Output the (X, Y) coordinate of the center of the cell containing the given text.  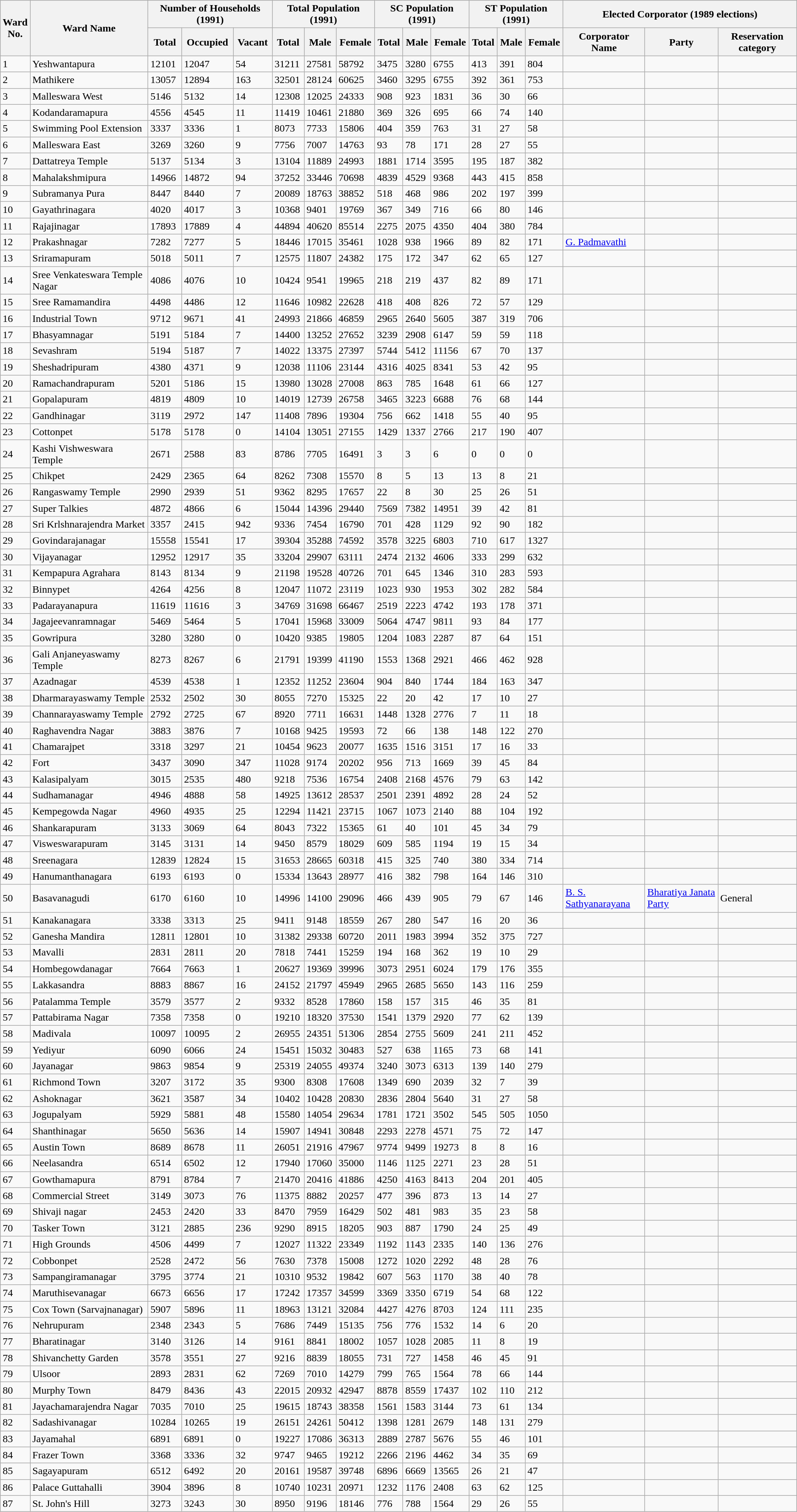
5137 (165, 161)
2293 (389, 1131)
2292 (450, 1260)
3015 (165, 779)
1272 (389, 1260)
31211 (288, 64)
437 (450, 280)
66467 (355, 605)
1281 (417, 1423)
593 (544, 573)
11619 (165, 605)
25319 (288, 1066)
Sampangiramanagar (89, 1277)
Bhasyamnagar (89, 335)
18029 (355, 844)
1146 (389, 1163)
20416 (320, 1179)
4020 (165, 209)
17357 (320, 1293)
17608 (355, 1082)
13565 (450, 1471)
204 (483, 1179)
4025 (417, 367)
15570 (355, 476)
4250 (389, 1179)
10420 (288, 638)
942 (253, 525)
1553 (389, 660)
Jayachamarajendra Nagar (89, 1406)
4498 (165, 302)
5186 (208, 383)
8267 (208, 660)
110 (511, 1390)
Austin Town (89, 1147)
8043 (288, 828)
Lakkasandra (89, 985)
7733 (320, 129)
15968 (320, 622)
32084 (355, 1309)
2792 (165, 714)
187 (511, 161)
4427 (389, 1309)
7382 (417, 508)
195 (483, 161)
5412 (417, 351)
85514 (355, 226)
28665 (320, 860)
956 (389, 763)
37252 (288, 177)
8559 (417, 1390)
Palace Guttahalli (89, 1487)
753 (544, 80)
3145 (165, 844)
8273 (165, 660)
468 (417, 193)
58792 (355, 64)
505 (511, 1115)
4556 (165, 112)
12101 (165, 64)
35461 (355, 242)
182 (544, 525)
545 (483, 1115)
12025 (320, 96)
14941 (320, 1131)
Patalamma Temple (89, 1001)
235 (544, 1309)
236 (253, 1228)
49374 (355, 1066)
11322 (320, 1244)
8950 (288, 1503)
Mavalli (89, 953)
3883 (165, 730)
7007 (320, 145)
6147 (450, 335)
8143 (165, 573)
44894 (288, 226)
7569 (389, 508)
18205 (355, 1228)
Sagayapuram (89, 1471)
6514 (165, 1163)
6492 (208, 1471)
Sheshadripuram (89, 367)
7454 (320, 525)
8413 (450, 1179)
211 (511, 1033)
4316 (389, 367)
13612 (320, 795)
10168 (288, 730)
2168 (417, 779)
4747 (417, 622)
3121 (165, 1228)
94 (253, 177)
24152 (288, 985)
Elected Corporator (1989 elections) (680, 14)
184 (483, 682)
9450 (288, 844)
8878 (389, 1390)
12894 (208, 80)
Cobbonpet (89, 1260)
Gali Anjaneyaswamy Temple (89, 660)
High Grounds (89, 1244)
172 (417, 258)
584 (544, 589)
609 (389, 844)
1831 (450, 96)
30848 (355, 1131)
1516 (417, 746)
12352 (288, 682)
1983 (417, 936)
3577 (208, 1001)
3318 (165, 746)
3502 (450, 1115)
24333 (355, 96)
12839 (165, 860)
11646 (288, 302)
118 (544, 335)
Dattatreya Temple (89, 161)
37530 (355, 1017)
Sreenagara (89, 860)
3149 (165, 1196)
141 (544, 1050)
Rajajinagar (89, 226)
9811 (450, 622)
4086 (165, 280)
192 (544, 812)
Ulsoor (89, 1374)
645 (417, 573)
11616 (208, 605)
5132 (208, 96)
3904 (165, 1487)
7277 (208, 242)
7705 (320, 454)
5194 (165, 351)
16754 (355, 779)
6688 (450, 399)
6090 (165, 1050)
Nehrupuram (89, 1326)
5636 (208, 1131)
9499 (417, 1147)
4892 (450, 795)
39304 (288, 541)
17015 (320, 242)
7441 (320, 953)
14872 (208, 177)
15032 (320, 1050)
157 (417, 1001)
85 (15, 1471)
137 (544, 351)
Mahalakshmipura (89, 177)
Chikpet (89, 476)
14396 (320, 508)
9385 (320, 638)
219 (417, 280)
33204 (288, 557)
40726 (355, 573)
3295 (417, 80)
5191 (165, 335)
26151 (288, 1423)
632 (544, 557)
259 (544, 985)
201 (511, 1179)
1418 (450, 416)
1448 (389, 714)
3207 (165, 1082)
607 (389, 1277)
11072 (320, 589)
1398 (389, 1423)
15008 (355, 1260)
4888 (208, 795)
Vijayanagar (89, 557)
452 (544, 1033)
413 (483, 64)
7711 (320, 714)
9541 (320, 280)
21470 (288, 1179)
706 (544, 318)
617 (511, 541)
3133 (165, 828)
731 (389, 1358)
8055 (288, 698)
1083 (417, 638)
18763 (320, 193)
784 (544, 226)
2085 (450, 1342)
Ganesha Mandira (89, 936)
32501 (288, 80)
4742 (450, 605)
4371 (208, 367)
4499 (208, 1244)
3369 (389, 1293)
2939 (208, 492)
17242 (288, 1293)
Shivaji nagar (89, 1212)
3297 (208, 746)
91 (544, 1358)
4380 (165, 367)
333 (483, 557)
Sri Krlshnarajendra Market (89, 525)
17889 (208, 226)
178 (511, 605)
12952 (165, 557)
Gowripura (89, 638)
14279 (355, 1374)
Cox Town (Sarvajnanagar) (89, 1309)
585 (417, 844)
2755 (417, 1033)
315 (450, 1001)
19227 (288, 1439)
904 (389, 682)
Binnypet (89, 589)
3460 (389, 80)
2429 (165, 476)
1067 (389, 812)
Sree Venkateswara Temple Nagar (89, 280)
326 (417, 112)
60 (15, 1066)
Tasker Town (89, 1228)
12739 (320, 399)
17657 (355, 492)
2501 (389, 795)
Kanakanagara (89, 920)
8073 (288, 129)
873 (450, 1196)
19805 (355, 638)
11889 (320, 161)
7630 (288, 1260)
Raghavendra Nagar (89, 730)
352 (483, 936)
4350 (450, 226)
2885 (208, 1228)
16631 (355, 714)
763 (450, 129)
481 (417, 1212)
14104 (288, 432)
20257 (355, 1196)
10424 (288, 280)
158 (389, 1001)
740 (450, 860)
15580 (288, 1115)
168 (417, 953)
10284 (165, 1423)
Pattabirama Nagar (89, 1017)
13643 (320, 876)
2011 (389, 936)
4256 (208, 589)
12824 (208, 860)
Yediyur (89, 1050)
11106 (320, 367)
42947 (355, 1390)
3774 (208, 1277)
10428 (320, 1099)
63111 (355, 557)
29338 (320, 936)
190 (511, 432)
Govindarajanagar (89, 541)
19615 (288, 1406)
6313 (450, 1066)
21916 (320, 1147)
13252 (320, 335)
Kalasipalyam (89, 779)
16491 (355, 454)
19273 (450, 1147)
33446 (320, 177)
124 (483, 1309)
9336 (288, 525)
35288 (320, 541)
104 (511, 812)
4163 (417, 1179)
391 (511, 64)
1346 (450, 573)
2532 (165, 698)
662 (417, 416)
928 (544, 660)
Corporator Name (604, 42)
4809 (208, 399)
9362 (288, 492)
2223 (417, 605)
Padarayanapura (89, 605)
4264 (165, 589)
3357 (165, 525)
71 (15, 1244)
17437 (450, 1390)
4576 (450, 779)
SC Population (1991) (422, 14)
6719 (450, 1293)
Dharmarayaswamy Temple (89, 698)
428 (417, 525)
6673 (165, 1293)
Bharatinagar (89, 1342)
2502 (208, 698)
14400 (288, 335)
18002 (355, 1342)
2335 (450, 1244)
Sriramapuram (89, 258)
280 (417, 920)
18743 (320, 1406)
1541 (389, 1017)
10740 (288, 1487)
799 (389, 1374)
10097 (165, 1033)
17086 (320, 1439)
7756 (288, 145)
710 (483, 541)
17041 (288, 622)
2990 (165, 492)
G. Padmavathi (604, 242)
29907 (320, 557)
45949 (355, 985)
2196 (417, 1455)
9671 (208, 318)
39748 (355, 1471)
9401 (320, 209)
B. S. Sathyanarayana (604, 898)
24382 (355, 258)
19212 (355, 1455)
Channarayaswamy Temple (89, 714)
Ramachandrapuram (89, 383)
4539 (165, 682)
9623 (320, 746)
8341 (450, 367)
443 (483, 177)
15325 (355, 698)
44 (15, 795)
4529 (417, 177)
2787 (417, 1439)
Chamarajpet (89, 746)
4935 (208, 812)
9174 (320, 763)
24055 (320, 1066)
5464 (208, 622)
23349 (355, 1244)
8295 (320, 492)
9532 (320, 1277)
15365 (355, 828)
3069 (208, 828)
5134 (208, 161)
9218 (288, 779)
1781 (389, 1115)
17940 (288, 1163)
6656 (208, 1293)
Swimming Pool Extension (89, 129)
9411 (288, 920)
60625 (355, 80)
840 (417, 682)
Gopalapuram (89, 399)
4606 (450, 557)
8839 (320, 1358)
9161 (288, 1342)
3437 (165, 763)
1966 (450, 242)
Sevashram (89, 351)
2132 (417, 557)
3090 (208, 763)
2811 (208, 953)
547 (450, 920)
1232 (389, 1487)
8920 (288, 714)
14951 (450, 508)
18146 (355, 1503)
9863 (165, 1066)
1379 (417, 1017)
20089 (288, 193)
Jagajeevanramnagar (89, 622)
92 (483, 525)
20971 (355, 1487)
Azadnagar (89, 682)
21198 (288, 573)
12801 (208, 936)
4538 (208, 682)
6066 (208, 1050)
14100 (320, 898)
1790 (450, 1228)
5201 (165, 383)
Industrial Town (89, 318)
8882 (320, 1196)
19965 (355, 280)
10368 (288, 209)
11408 (288, 416)
1328 (417, 714)
1050 (544, 1115)
24261 (320, 1423)
858 (544, 177)
11375 (288, 1196)
Malleswara West (89, 96)
3551 (208, 1358)
1073 (417, 812)
22628 (355, 302)
11028 (288, 763)
7270 (320, 698)
176 (511, 969)
3795 (165, 1277)
40620 (320, 226)
6896 (389, 1471)
930 (417, 589)
136 (511, 1244)
ST Population (1991) (516, 14)
5896 (208, 1309)
8470 (288, 1212)
2776 (450, 714)
5676 (450, 1439)
18559 (355, 920)
21791 (288, 660)
5605 (450, 318)
Malleswara East (89, 145)
Maruthisevanagar (89, 1293)
785 (417, 383)
22015 (288, 1390)
325 (417, 860)
387 (483, 318)
20932 (320, 1390)
2528 (165, 1260)
20627 (288, 969)
695 (450, 112)
15451 (288, 1050)
3239 (389, 335)
WardNo. (15, 28)
2271 (450, 1163)
27581 (320, 64)
31698 (320, 605)
714 (544, 860)
Hombegowdanagar (89, 969)
4946 (165, 795)
7663 (208, 969)
Neelasandra (89, 1163)
11252 (320, 682)
16429 (355, 1212)
23144 (355, 367)
19587 (320, 1471)
116 (511, 985)
11807 (320, 258)
2836 (389, 1099)
788 (417, 1503)
3273 (165, 1503)
7686 (288, 1326)
18055 (355, 1358)
1170 (450, 1277)
1327 (544, 541)
5640 (450, 1099)
319 (511, 318)
10461 (320, 112)
13121 (320, 1309)
102 (483, 1390)
2685 (417, 985)
Murphy Town (89, 1390)
2343 (208, 1326)
9774 (389, 1147)
21880 (355, 112)
1165 (450, 1050)
8440 (208, 193)
1204 (389, 638)
6170 (165, 898)
9368 (450, 177)
5018 (165, 258)
8784 (208, 1179)
3465 (389, 399)
8883 (165, 985)
5469 (165, 622)
50412 (355, 1423)
3621 (165, 1099)
349 (417, 209)
31382 (288, 936)
90 (511, 525)
3876 (208, 730)
399 (544, 193)
47967 (355, 1147)
905 (450, 898)
19399 (320, 660)
7282 (165, 242)
716 (450, 209)
1176 (417, 1487)
8867 (208, 985)
Subramanya Pura (89, 193)
29096 (355, 898)
4017 (208, 209)
362 (450, 953)
35000 (355, 1163)
Prakashnagar (89, 242)
1881 (389, 161)
3119 (165, 416)
3313 (208, 920)
15334 (288, 876)
408 (417, 302)
355 (544, 969)
282 (511, 589)
26051 (288, 1147)
3140 (165, 1342)
12294 (288, 812)
8791 (165, 1179)
8479 (165, 1390)
1714 (417, 161)
826 (450, 302)
33009 (355, 622)
Jayanagar (89, 1066)
7896 (320, 416)
804 (544, 64)
Madivala (89, 1033)
2519 (389, 605)
12917 (208, 557)
Fort (89, 763)
15044 (288, 508)
194 (389, 953)
5609 (450, 1033)
4276 (417, 1309)
4866 (208, 508)
2365 (208, 476)
12027 (288, 1244)
1429 (389, 432)
Sadashivanagar (89, 1423)
14966 (165, 177)
283 (511, 573)
Kempapura Agrahara (89, 573)
8689 (165, 1147)
41886 (355, 1179)
1635 (389, 746)
2640 (417, 318)
1129 (450, 525)
38852 (355, 193)
3269 (165, 145)
17060 (320, 1163)
12308 (288, 96)
15259 (355, 953)
416 (389, 876)
2472 (208, 1260)
359 (417, 129)
18446 (288, 242)
2275 (389, 226)
7269 (288, 1374)
Mathikere (89, 80)
1125 (417, 1163)
86 (15, 1487)
193 (483, 605)
1458 (450, 1358)
26758 (355, 399)
9332 (288, 1001)
164 (483, 876)
11156 (450, 351)
1020 (417, 1260)
563 (417, 1277)
392 (483, 80)
177 (544, 622)
6024 (450, 969)
8703 (450, 1309)
1143 (417, 1244)
3243 (208, 1503)
2348 (165, 1326)
1337 (417, 432)
14763 (355, 145)
13104 (288, 161)
3240 (389, 1066)
5187 (208, 351)
Commercial Street (89, 1196)
938 (417, 242)
28537 (355, 795)
2921 (450, 660)
4076 (208, 280)
4506 (165, 1244)
General (757, 898)
7322 (320, 828)
14054 (320, 1115)
3994 (450, 936)
2075 (417, 226)
134 (544, 1406)
15541 (208, 541)
111 (511, 1309)
270 (544, 730)
60720 (355, 936)
2671 (165, 454)
41190 (355, 660)
7378 (320, 1260)
179 (483, 969)
19369 (320, 969)
19528 (320, 573)
1194 (450, 844)
18963 (288, 1309)
690 (417, 1082)
334 (511, 860)
7308 (320, 476)
Hanumanthanagara (89, 876)
125 (544, 1487)
302 (483, 589)
3172 (208, 1082)
2420 (208, 1212)
405 (544, 1179)
1953 (450, 589)
9196 (320, 1503)
3144 (450, 1406)
Vacant (253, 42)
88 (483, 812)
23715 (355, 812)
19842 (355, 1277)
407 (544, 432)
8841 (320, 1342)
29634 (355, 1115)
7818 (288, 953)
2588 (208, 454)
Number of Households (1991) (210, 14)
50 (15, 898)
28977 (355, 876)
15135 (355, 1326)
3350 (417, 1293)
2474 (389, 557)
798 (450, 876)
8447 (165, 193)
4462 (450, 1455)
14996 (288, 898)
8308 (320, 1082)
6803 (450, 541)
6512 (165, 1471)
28124 (320, 80)
10454 (288, 746)
24351 (320, 1033)
Kodandaramapura (89, 112)
2535 (208, 779)
14019 (288, 399)
8528 (320, 1001)
Rangaswamy Temple (89, 492)
31653 (288, 860)
1532 (450, 1326)
4872 (165, 508)
St. John's Hill (89, 1503)
2908 (417, 335)
2453 (165, 1212)
3338 (165, 920)
38358 (355, 1406)
Gayathrinagara (89, 209)
1583 (417, 1406)
36313 (355, 1439)
3225 (417, 541)
9216 (288, 1358)
8915 (320, 1228)
Party (681, 42)
7035 (165, 1406)
2266 (389, 1455)
74592 (355, 541)
638 (417, 1050)
863 (389, 383)
Yeshwantapura (89, 64)
2854 (389, 1033)
5907 (165, 1309)
10231 (320, 1487)
142 (544, 779)
1669 (450, 763)
21797 (320, 985)
Total Population (1991) (324, 14)
3223 (417, 399)
20161 (288, 1471)
217 (483, 432)
361 (511, 80)
2766 (450, 432)
12575 (288, 258)
1023 (389, 589)
5881 (208, 1115)
2889 (389, 1439)
10402 (288, 1099)
10982 (320, 302)
2951 (417, 969)
138 (450, 730)
19593 (355, 730)
7664 (165, 969)
527 (389, 1050)
Ashoknagar (89, 1099)
3151 (450, 746)
7449 (320, 1326)
6502 (208, 1163)
9425 (320, 730)
3475 (389, 64)
2287 (450, 638)
4486 (208, 302)
34599 (355, 1293)
13057 (165, 80)
2893 (165, 1374)
1057 (389, 1342)
27155 (355, 432)
5011 (208, 258)
8678 (208, 1147)
439 (417, 898)
367 (389, 209)
713 (417, 763)
Basavanagudi (89, 898)
1192 (389, 1244)
19210 (288, 1017)
2679 (450, 1423)
4839 (389, 177)
908 (389, 96)
27652 (355, 335)
923 (417, 96)
30483 (355, 1050)
129 (544, 302)
15558 (165, 541)
5146 (165, 96)
17860 (355, 1001)
3587 (208, 1099)
12038 (288, 367)
51306 (355, 1033)
13980 (288, 383)
9747 (288, 1455)
21866 (320, 318)
34769 (288, 605)
37 (15, 682)
4960 (165, 812)
20830 (355, 1099)
8786 (288, 454)
9854 (208, 1066)
9300 (288, 1082)
13375 (320, 351)
371 (544, 605)
23604 (355, 682)
765 (417, 1374)
15907 (288, 1131)
2391 (417, 795)
4819 (165, 399)
10310 (288, 1277)
5184 (208, 335)
1349 (389, 1082)
3126 (208, 1342)
39996 (355, 969)
8579 (320, 844)
Kempegowda Nagar (89, 812)
3131 (208, 844)
Frazer Town (89, 1455)
2278 (417, 1131)
Visweswarapuram (89, 844)
Cottonpet (89, 432)
Sree Ramamandira (89, 302)
375 (511, 936)
Occupied (208, 42)
1368 (417, 660)
241 (483, 1033)
212 (544, 1390)
202 (483, 193)
Richmond Town (89, 1082)
7959 (320, 1212)
276 (544, 1244)
19769 (355, 209)
3595 (450, 161)
7536 (320, 779)
Reservation category (757, 42)
369 (389, 112)
14022 (288, 351)
8436 (208, 1390)
Shivanchetty Garden (89, 1358)
143 (483, 985)
3337 (165, 129)
10265 (208, 1423)
27008 (355, 383)
1648 (450, 383)
60318 (355, 860)
5744 (389, 351)
9290 (288, 1228)
2140 (450, 812)
11419 (288, 112)
4545 (208, 112)
Ward Name (89, 28)
267 (389, 920)
8262 (288, 476)
518 (389, 193)
1744 (450, 682)
3368 (165, 1455)
396 (417, 1196)
418 (389, 302)
26955 (288, 1033)
5064 (389, 622)
502 (389, 1212)
3896 (208, 1487)
19304 (355, 416)
2039 (450, 1082)
151 (544, 638)
477 (389, 1196)
6669 (417, 1471)
983 (450, 1212)
17893 (165, 226)
Sudhamanagar (89, 795)
3260 (208, 145)
9148 (320, 920)
218 (389, 280)
Kashi Vishweswara Temple (89, 454)
1721 (417, 1115)
Super Talkies (89, 508)
131 (511, 1423)
15806 (355, 129)
6160 (208, 898)
27397 (355, 351)
Gandhinagar (89, 416)
8134 (208, 573)
Jayamahal (89, 1439)
70698 (355, 177)
175 (389, 258)
9465 (320, 1455)
Shanthinagar (89, 1131)
13028 (320, 383)
5929 (165, 1115)
16790 (355, 525)
Jogupalyam (89, 1115)
3579 (165, 1001)
23119 (355, 589)
12811 (165, 936)
2415 (208, 525)
462 (511, 660)
Gowthamapura (89, 1179)
2725 (208, 714)
903 (389, 1228)
29440 (355, 508)
299 (511, 557)
Shankarapuram (89, 828)
2972 (208, 416)
4571 (450, 1131)
46859 (355, 318)
14925 (288, 795)
Bharatiya Janata Party (681, 898)
20077 (355, 746)
18320 (320, 1017)
887 (417, 1228)
480 (253, 779)
1561 (389, 1406)
197 (511, 193)
13051 (320, 432)
2920 (450, 1017)
20202 (355, 763)
2804 (417, 1099)
10095 (208, 1033)
986 (450, 193)
11421 (320, 812)
9712 (165, 318)
